For the text-containing cell, return its midpoint in (x, y) coordinate format. 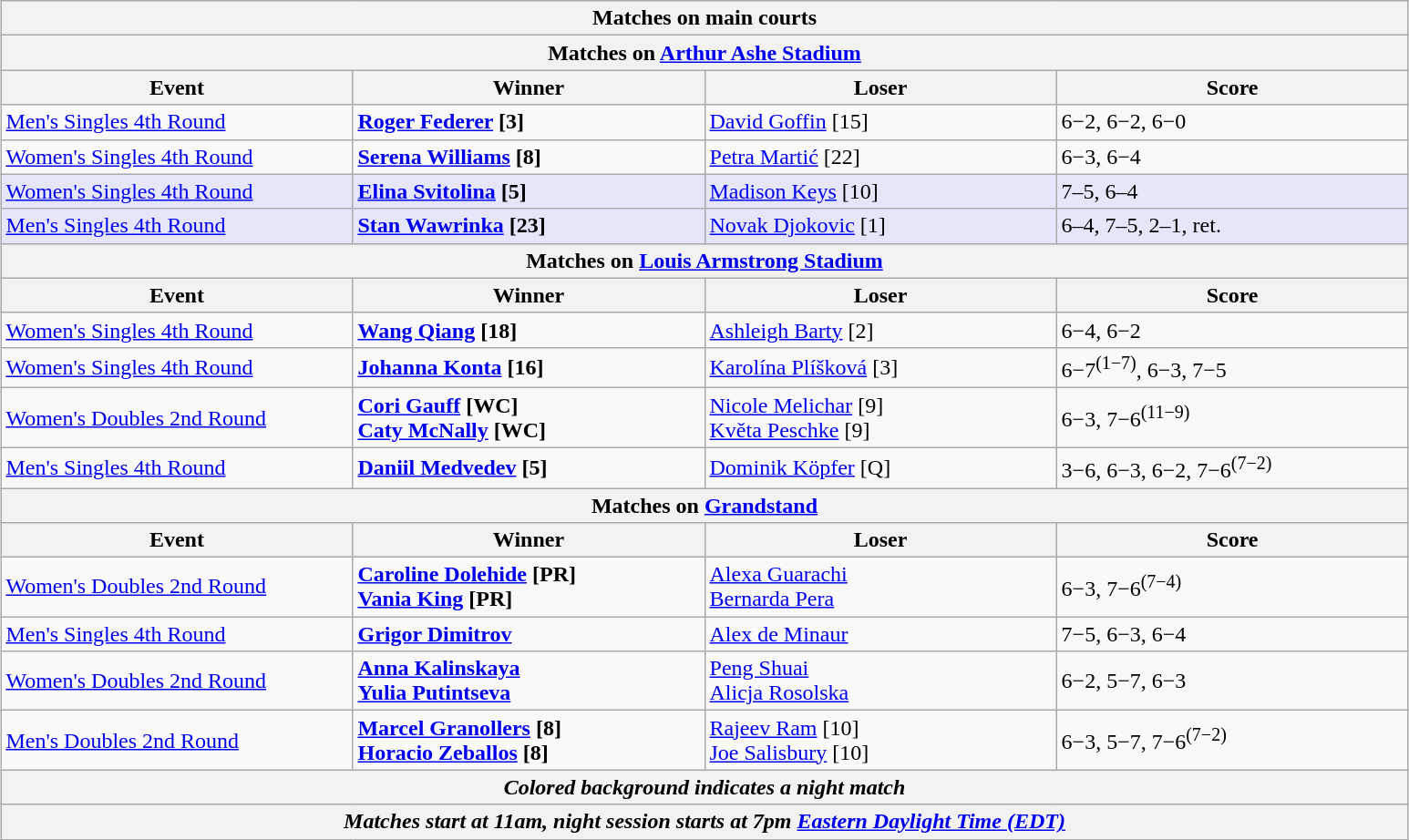
Peng Shuai Alicja Rosolska (880, 681)
Elina Svitolina [5] (529, 191)
Stan Wawrinka [23] (529, 226)
Johanna Konta [16] (529, 368)
Madison Keys [10] (880, 191)
Wang Qiang [18] (529, 330)
6−3, 7−6(7−4) (1232, 587)
6−4, 6−2 (1232, 330)
Rajeev Ram [10] Joe Salisbury [10] (880, 740)
Matches on main courts (704, 18)
Matches on Arthur Ashe Stadium (704, 53)
Caroline Dolehide [PR] Vania King [PR] (529, 587)
Marcel Granollers [8] Horacio Zeballos [8] (529, 740)
Alexa Guarachi Bernarda Pera (880, 587)
Novak Djokovic [1] (880, 226)
Dominik Köpfer [Q] (880, 468)
Grigor Dimitrov (529, 634)
David Goffin [15] (880, 122)
6−3, 6−4 (1232, 157)
Alex de Minaur (880, 634)
Roger Federer [3] (529, 122)
Cori Gauff [WC] Caty McNally [WC] (529, 417)
6–4, 7–5, 2–1, ret. (1232, 226)
Matches start at 11am, night session starts at 7pm Eastern Daylight Time (EDT) (704, 822)
Serena Williams [8] (529, 157)
6−2, 6−2, 6−0 (1232, 122)
Ashleigh Barty [2] (880, 330)
Daniil Medvedev [5] (529, 468)
Nicole Melichar [9] Květa Peschke [9] (880, 417)
Petra Martić [22] (880, 157)
Men's Doubles 2nd Round (177, 740)
3−6, 6−3, 6−2, 7−6(7−2) (1232, 468)
7−5, 6−3, 6−4 (1232, 634)
Matches on Louis Armstrong Stadium (704, 261)
6−3, 5−7, 7−6(7−2) (1232, 740)
Karolína Plíšková [3] (880, 368)
7–5, 6–4 (1232, 191)
6−3, 7−6(11−9) (1232, 417)
6−7(1−7), 6−3, 7−5 (1232, 368)
Matches on Grandstand (704, 506)
6−2, 5−7, 6−3 (1232, 681)
Anna Kalinskaya Yulia Putintseva (529, 681)
Colored background indicates a night match (704, 787)
